Identify which cell holds the provided text, then report its [x, y] central coordinate. 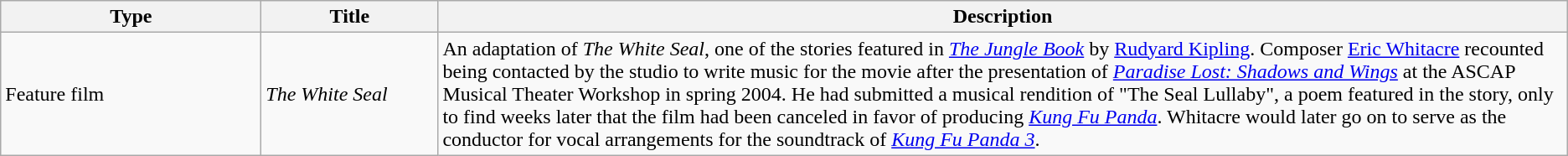
Type [131, 17]
The White Seal [350, 94]
Feature film [131, 94]
Description [1003, 17]
Title [350, 17]
